Scan for the cell matching the given text and deliver its (x, y) coordinate at center. 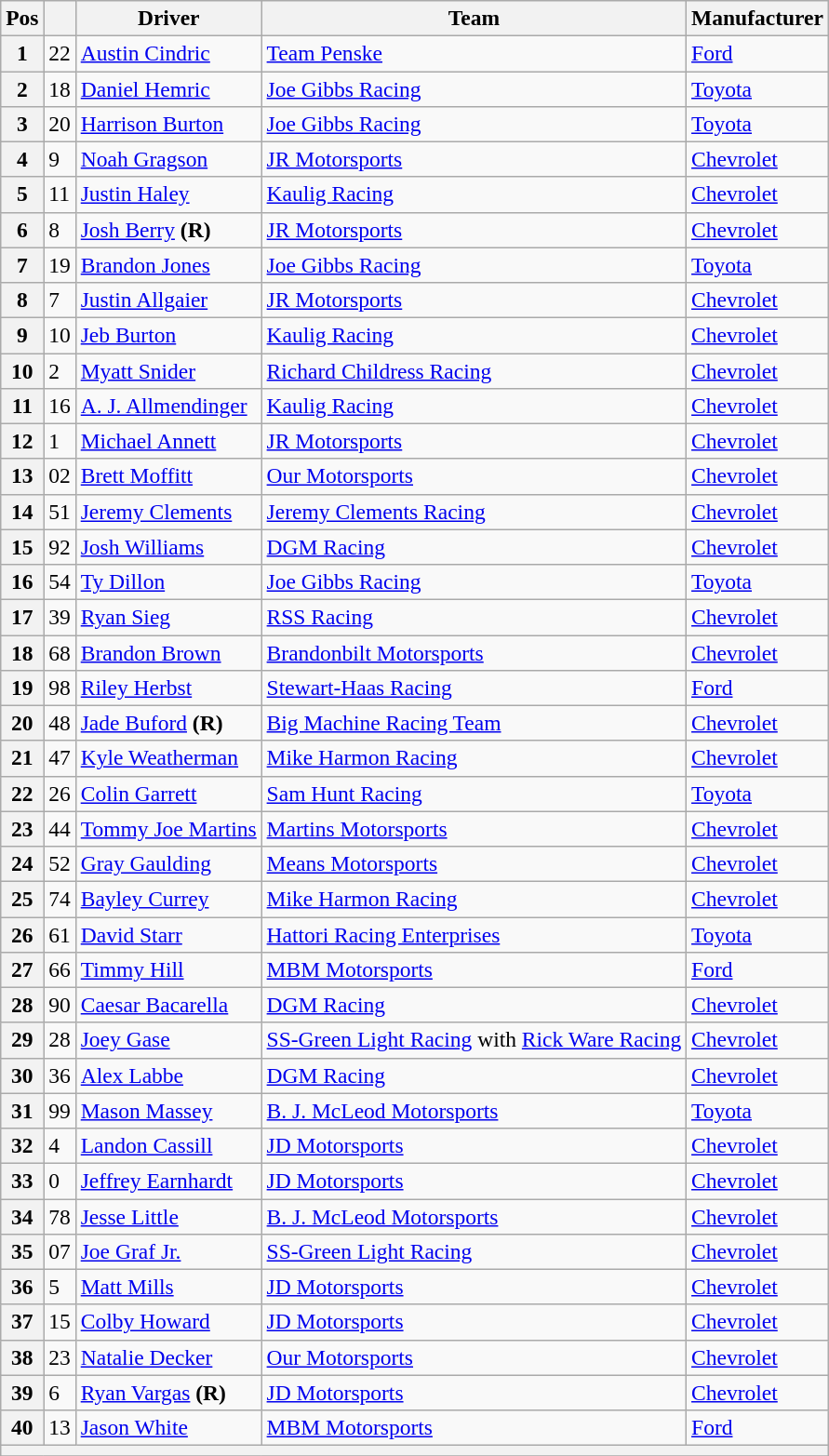
51 (60, 512)
Brandon Jones (168, 265)
Caesar Bacarella (168, 1005)
Natalie Decker (168, 1357)
98 (60, 688)
38 (22, 1357)
Ty Dillon (168, 581)
Justin Haley (168, 194)
Pos (22, 18)
SS-Green Light Racing (474, 1251)
Driver (168, 18)
29 (22, 1040)
90 (60, 1005)
Colin Garrett (168, 794)
Richard Childress Racing (474, 370)
Colby Howard (168, 1322)
Manufacturer (757, 18)
Martins Motorsports (474, 829)
Team Penske (474, 53)
Noah Gragson (168, 159)
Jeb Burton (168, 335)
27 (22, 969)
Austin Cindric (168, 53)
Daniel Hemric (168, 88)
Ryan Sieg (168, 617)
Gray Gaulding (168, 863)
SS-Green Light Racing with Rick Ware Racing (474, 1040)
07 (60, 1251)
25 (22, 899)
RSS Racing (474, 617)
A. J. Allmendinger (168, 406)
12 (22, 441)
37 (22, 1322)
Bayley Currey (168, 899)
33 (22, 1181)
David Starr (168, 934)
Mason Massey (168, 1111)
68 (60, 652)
47 (60, 758)
44 (60, 829)
Brandon Brown (168, 652)
Sam Hunt Racing (474, 794)
66 (60, 969)
Myatt Snider (168, 370)
32 (22, 1145)
Michael Annett (168, 441)
Jade Buford (R) (168, 723)
Means Motorsports (474, 863)
Timmy Hill (168, 969)
21 (22, 758)
17 (22, 617)
3 (22, 124)
54 (60, 581)
99 (60, 1111)
Team (474, 18)
74 (60, 899)
35 (22, 1251)
78 (60, 1216)
52 (60, 863)
Kyle Weatherman (168, 758)
Big Machine Racing Team (474, 723)
30 (22, 1075)
34 (22, 1216)
Josh Williams (168, 547)
Justin Allgaier (168, 300)
24 (22, 863)
Ryan Vargas (R) (168, 1393)
Jeffrey Earnhardt (168, 1181)
Matt Mills (168, 1287)
Brandonbilt Motorsports (474, 652)
48 (60, 723)
Jesse Little (168, 1216)
Jason White (168, 1427)
61 (60, 934)
31 (22, 1111)
Stewart-Haas Racing (474, 688)
Riley Herbst (168, 688)
Landon Cassill (168, 1145)
Tommy Joe Martins (168, 829)
Joe Graf Jr. (168, 1251)
Joey Gase (168, 1040)
Josh Berry (R) (168, 230)
02 (60, 476)
Jeremy Clements Racing (474, 512)
92 (60, 547)
Brett Moffitt (168, 476)
0 (60, 1181)
40 (22, 1427)
Jeremy Clements (168, 512)
Harrison Burton (168, 124)
14 (22, 512)
Alex Labbe (168, 1075)
Hattori Racing Enterprises (474, 934)
